Output the (x, y) coordinate of the center of the cell containing the given text.  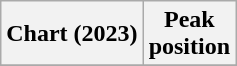
Chart (2023) (72, 34)
Peakposition (189, 34)
